Determine the (x, y) coordinate at the center of the cell enclosing the given text.  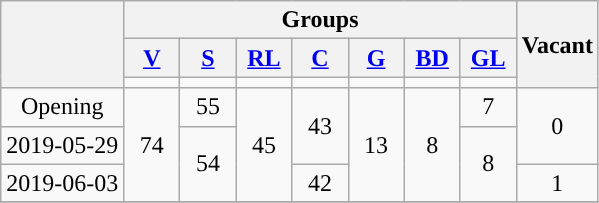
Groups (320, 20)
42 (320, 183)
45 (264, 145)
2019-05-29 (62, 145)
C (320, 58)
GL (488, 58)
2019-06-03 (62, 183)
Vacant (557, 44)
0 (557, 126)
V (152, 58)
Opening (62, 107)
43 (320, 126)
13 (376, 145)
74 (152, 145)
55 (208, 107)
54 (208, 164)
G (376, 58)
7 (488, 107)
RL (264, 58)
1 (557, 183)
BD (432, 58)
S (208, 58)
